Scan for the cell matching the given text and deliver its (X, Y) coordinate at center. 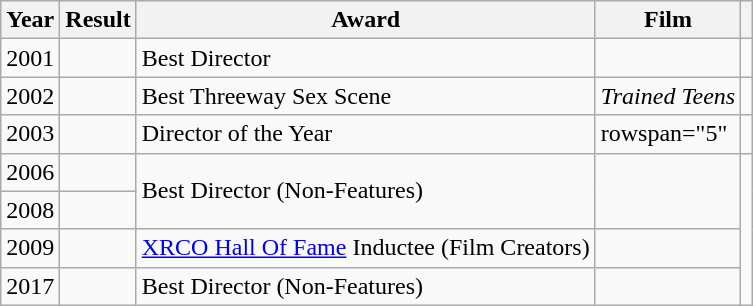
Trained Teens (668, 96)
rowspan="5" (668, 134)
2002 (30, 96)
Year (30, 20)
XRCO Hall Of Fame Inductee (Film Creators) (366, 248)
Director of the Year (366, 134)
Film (668, 20)
Result (98, 20)
Award (366, 20)
2003 (30, 134)
Best Threeway Sex Scene (366, 96)
Best Director (366, 58)
2001 (30, 58)
2009 (30, 248)
2006 (30, 172)
2008 (30, 210)
2017 (30, 286)
